Locate the cell with the specified text and output its (x, y) center coordinate. 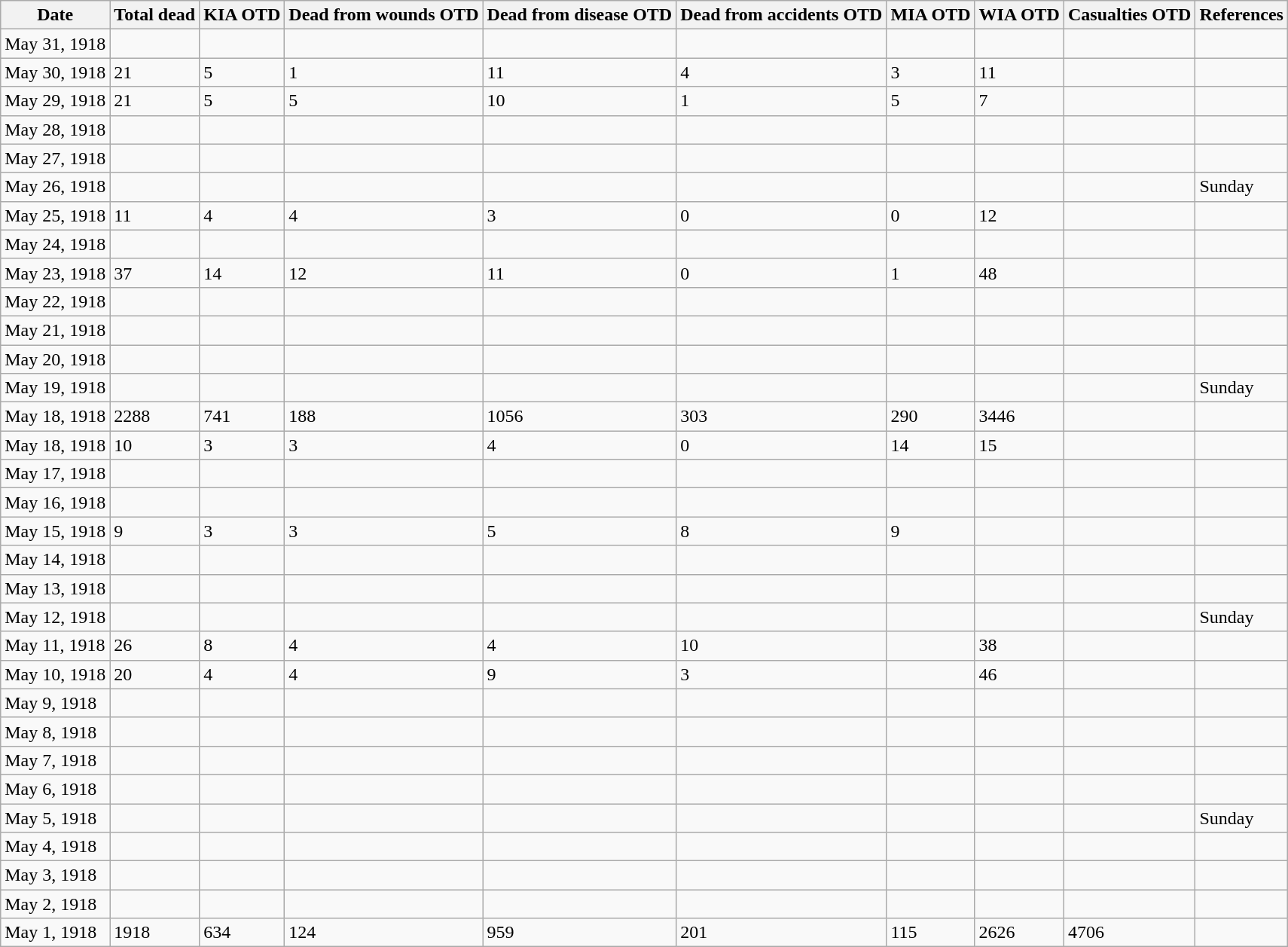
May 29, 1918 (56, 101)
May 3, 1918 (56, 875)
741 (243, 417)
May 4, 1918 (56, 847)
May 2, 1918 (56, 904)
2626 (1019, 933)
May 6, 1918 (56, 789)
20 (155, 674)
May 11, 1918 (56, 646)
7 (1019, 101)
May 8, 1918 (56, 732)
959 (580, 933)
38 (1019, 646)
May 15, 1918 (56, 531)
KIA OTD (243, 15)
May 5, 1918 (56, 817)
115 (931, 933)
May 26, 1918 (56, 187)
26 (155, 646)
May 20, 1918 (56, 359)
1056 (580, 417)
Dead from wounds OTD (384, 15)
48 (1019, 273)
May 30, 1918 (56, 72)
WIA OTD (1019, 15)
May 24, 1918 (56, 244)
188 (384, 417)
May 10, 1918 (56, 674)
2288 (155, 417)
290 (931, 417)
May 9, 1918 (56, 703)
4706 (1129, 933)
201 (782, 933)
May 28, 1918 (56, 130)
15 (1019, 445)
May 31, 1918 (56, 44)
May 14, 1918 (56, 560)
3446 (1019, 417)
May 7, 1918 (56, 760)
May 23, 1918 (56, 273)
May 13, 1918 (56, 588)
MIA OTD (931, 15)
Dead from accidents OTD (782, 15)
37 (155, 273)
634 (243, 933)
May 16, 1918 (56, 503)
1918 (155, 933)
May 25, 1918 (56, 215)
References (1241, 15)
46 (1019, 674)
May 27, 1918 (56, 158)
303 (782, 417)
May 1, 1918 (56, 933)
May 22, 1918 (56, 301)
Total dead (155, 15)
Date (56, 15)
May 17, 1918 (56, 474)
Casualties OTD (1129, 15)
May 12, 1918 (56, 617)
May 19, 1918 (56, 388)
124 (384, 933)
Dead from disease OTD (580, 15)
May 21, 1918 (56, 330)
